Return the (X, Y) coordinate for the center point of the cell that contains the specified text.  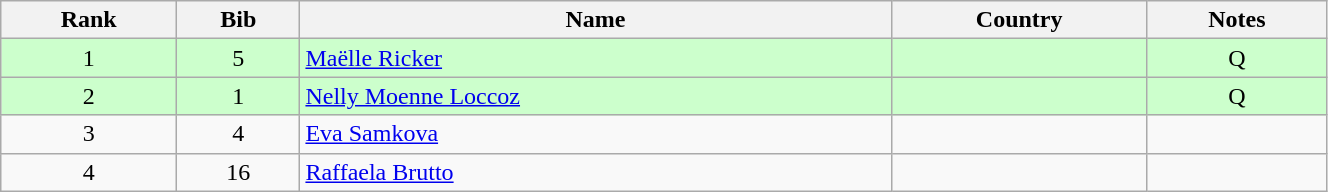
2 (89, 96)
Notes (1236, 20)
Country (1019, 20)
Maëlle Ricker (596, 58)
3 (89, 134)
Rank (89, 20)
Raffaela Brutto (596, 172)
Bib (238, 20)
5 (238, 58)
Nelly Moenne Loccoz (596, 96)
Name (596, 20)
16 (238, 172)
Eva Samkova (596, 134)
